Extract the (x, y) coordinate from the center of the cell holding the provided text.  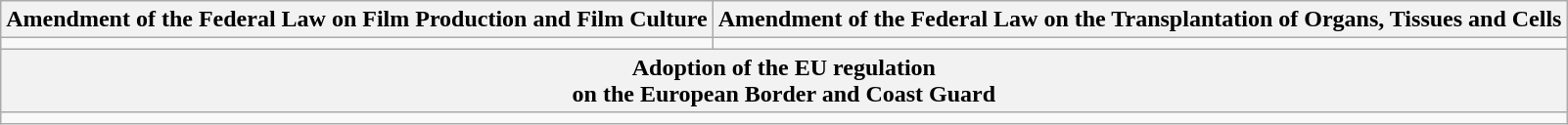
Adoption of the EU regulationon the European Border and Coast Guard (784, 80)
Amendment of the Federal Law on Film Production and Film Culture (357, 20)
Amendment of the Federal Law on the Transplantation of Organs, Tissues and Cells (1139, 20)
